Identify which cell holds the provided text, then report its [x, y] central coordinate. 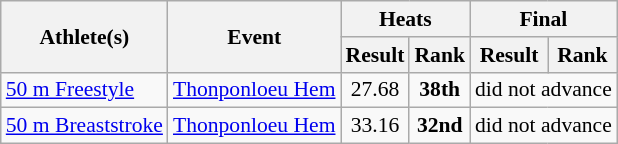
Final [544, 19]
27.68 [376, 90]
50 m Freestyle [84, 90]
38th [440, 90]
50 m Breaststroke [84, 126]
32nd [440, 126]
Heats [406, 19]
33.16 [376, 126]
Athlete(s) [84, 36]
Event [254, 36]
